Find where the given text appears and provide that cell's center as (x, y) coordinate. 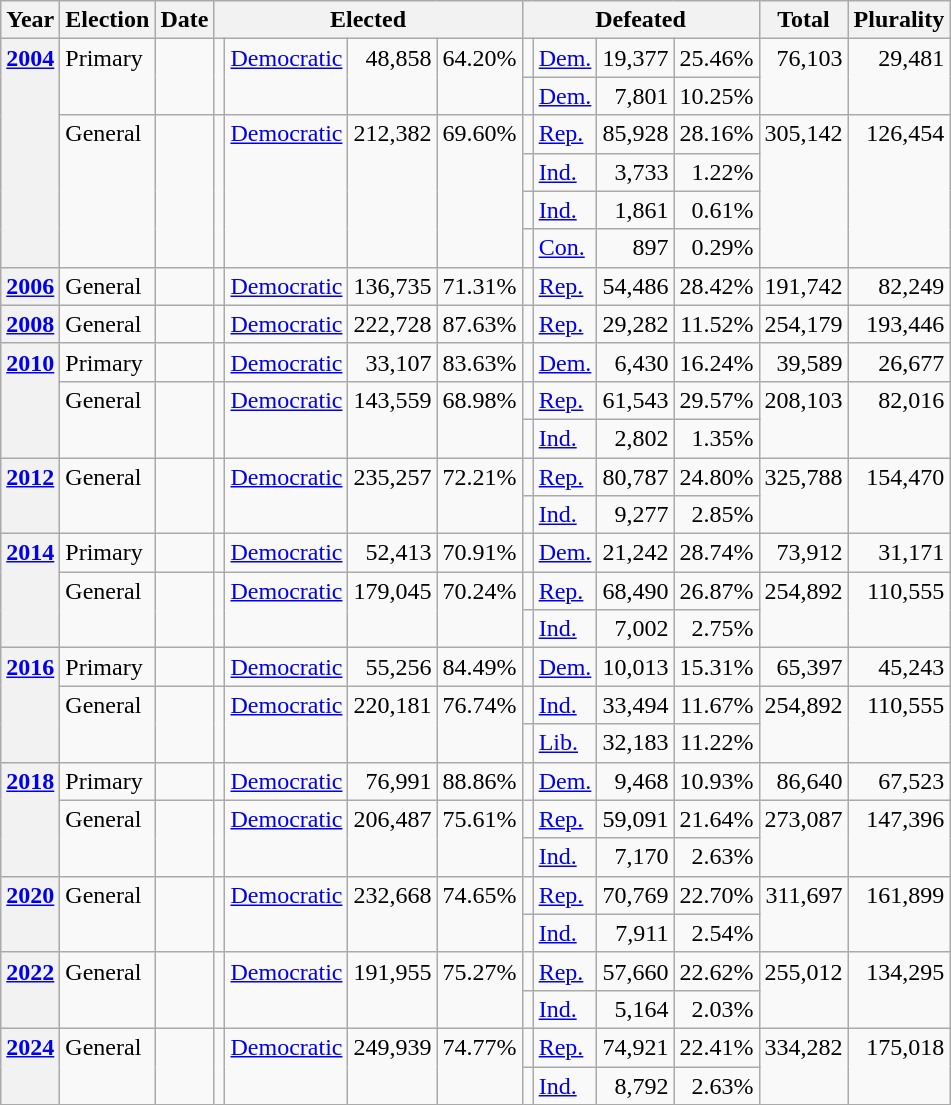
85,928 (636, 134)
2012 (30, 496)
71.31% (480, 286)
29.57% (716, 400)
2006 (30, 286)
2014 (30, 591)
2018 (30, 819)
191,742 (804, 286)
15.31% (716, 667)
83.63% (480, 362)
28.16% (716, 134)
220,181 (392, 724)
147,396 (899, 838)
Defeated (640, 20)
65,397 (804, 667)
Lib. (565, 743)
126,454 (899, 191)
33,107 (392, 362)
Elected (368, 20)
0.61% (716, 210)
11.52% (716, 324)
1.35% (716, 438)
2004 (30, 153)
22.41% (716, 1047)
208,103 (804, 419)
2010 (30, 400)
206,487 (392, 838)
19,377 (636, 58)
76.74% (480, 724)
82,249 (899, 286)
72.21% (480, 496)
2.03% (716, 1009)
10,013 (636, 667)
86,640 (804, 781)
52,413 (392, 553)
9,277 (636, 515)
136,735 (392, 286)
193,446 (899, 324)
55,256 (392, 667)
84.49% (480, 667)
39,589 (804, 362)
68,490 (636, 591)
325,788 (804, 496)
16.24% (716, 362)
2022 (30, 990)
334,282 (804, 1066)
2.85% (716, 515)
59,091 (636, 819)
2.75% (716, 629)
29,481 (899, 77)
76,991 (392, 781)
54,486 (636, 286)
32,183 (636, 743)
7,911 (636, 933)
Date (184, 20)
222,728 (392, 324)
74,921 (636, 1047)
175,018 (899, 1066)
74.77% (480, 1066)
8,792 (636, 1085)
2.54% (716, 933)
2016 (30, 705)
Plurality (899, 20)
7,801 (636, 96)
88.86% (480, 781)
26,677 (899, 362)
75.27% (480, 990)
Con. (565, 248)
1.22% (716, 172)
48,858 (392, 77)
29,282 (636, 324)
75.61% (480, 838)
28.42% (716, 286)
87.63% (480, 324)
31,171 (899, 553)
5,164 (636, 1009)
Election (108, 20)
70,769 (636, 895)
191,955 (392, 990)
11.22% (716, 743)
57,660 (636, 971)
21,242 (636, 553)
28.74% (716, 553)
25.46% (716, 58)
232,668 (392, 914)
254,179 (804, 324)
255,012 (804, 990)
61,543 (636, 400)
134,295 (899, 990)
74.65% (480, 914)
11.67% (716, 705)
21.64% (716, 819)
82,016 (899, 419)
2008 (30, 324)
897 (636, 248)
311,697 (804, 914)
73,912 (804, 553)
7,170 (636, 857)
22.70% (716, 895)
1,861 (636, 210)
33,494 (636, 705)
154,470 (899, 496)
26.87% (716, 591)
2020 (30, 914)
305,142 (804, 191)
Total (804, 20)
179,045 (392, 610)
76,103 (804, 77)
45,243 (899, 667)
10.93% (716, 781)
161,899 (899, 914)
7,002 (636, 629)
68.98% (480, 419)
6,430 (636, 362)
22.62% (716, 971)
143,559 (392, 419)
24.80% (716, 477)
Year (30, 20)
67,523 (899, 781)
0.29% (716, 248)
2,802 (636, 438)
2024 (30, 1066)
3,733 (636, 172)
69.60% (480, 191)
9,468 (636, 781)
273,087 (804, 838)
80,787 (636, 477)
70.24% (480, 610)
10.25% (716, 96)
70.91% (480, 553)
212,382 (392, 191)
64.20% (480, 77)
235,257 (392, 496)
249,939 (392, 1066)
